Search for the cell housing the specified text and yield its [x, y] center coordinate. 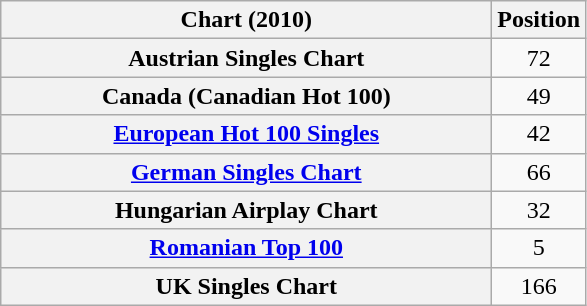
42 [539, 134]
49 [539, 96]
German Singles Chart [246, 172]
166 [539, 286]
Canada (Canadian Hot 100) [246, 96]
European Hot 100 Singles [246, 134]
Romanian Top 100 [246, 248]
Austrian Singles Chart [246, 58]
Hungarian Airplay Chart [246, 210]
5 [539, 248]
Position [539, 20]
Chart (2010) [246, 20]
66 [539, 172]
72 [539, 58]
UK Singles Chart [246, 286]
32 [539, 210]
